Extract the (X, Y) coordinate from the center of the cell holding the provided text.  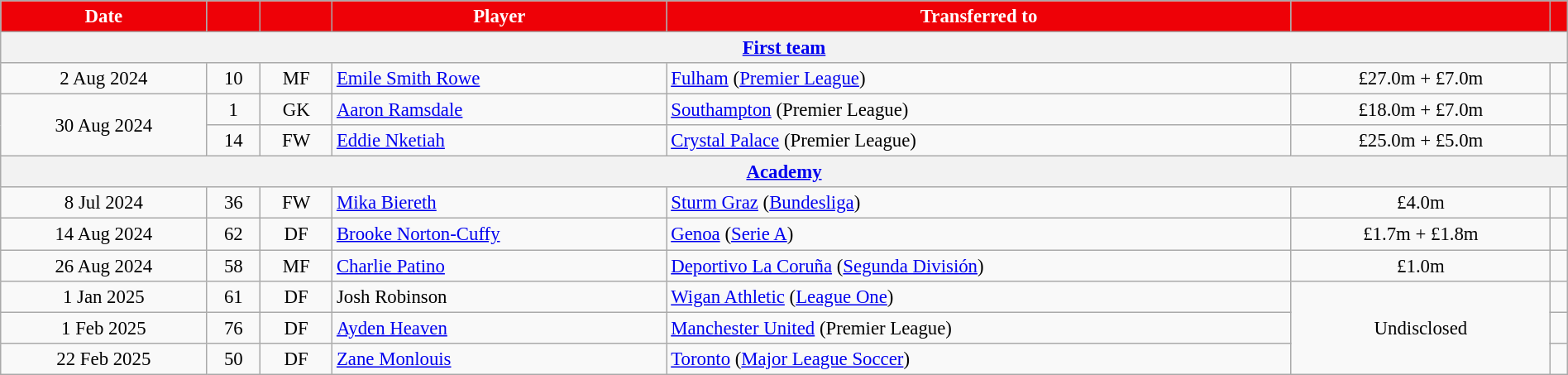
Mika Biereth (500, 203)
Crystal Palace (Premier League) (979, 141)
£25.0m + £5.0m (1421, 141)
1 Jan 2025 (104, 296)
Eddie Nketiah (500, 141)
£4.0m (1421, 203)
Manchester United (Premier League) (979, 328)
61 (233, 296)
36 (233, 203)
10 (233, 79)
Toronto (Major League Soccer) (979, 358)
62 (233, 234)
26 Aug 2024 (104, 266)
Sturm Graz (Bundesliga) (979, 203)
£27.0m + £7.0m (1421, 79)
22 Feb 2025 (104, 358)
Charlie Patino (500, 266)
14 (233, 141)
First team (784, 48)
GK (296, 110)
58 (233, 266)
Wigan Athletic (League One) (979, 296)
Genoa (Serie A) (979, 234)
Ayden Heaven (500, 328)
30 Aug 2024 (104, 126)
Zane Monlouis (500, 358)
Date (104, 17)
Deportivo La Coruña (Segunda División) (979, 266)
£18.0m + £7.0m (1421, 110)
2 Aug 2024 (104, 79)
£1.7m + £1.8m (1421, 234)
50 (233, 358)
£1.0m (1421, 266)
Academy (784, 172)
Undisclosed (1421, 328)
Emile Smith Rowe (500, 79)
Josh Robinson (500, 296)
Aaron Ramsdale (500, 110)
Brooke Norton-Cuffy (500, 234)
Transferred to (979, 17)
76 (233, 328)
1 Feb 2025 (104, 328)
Player (500, 17)
Southampton (Premier League) (979, 110)
Fulham (Premier League) (979, 79)
1 (233, 110)
14 Aug 2024 (104, 234)
8 Jul 2024 (104, 203)
